Detect which cell encompasses the target text, then output its [X, Y] center coordinate. 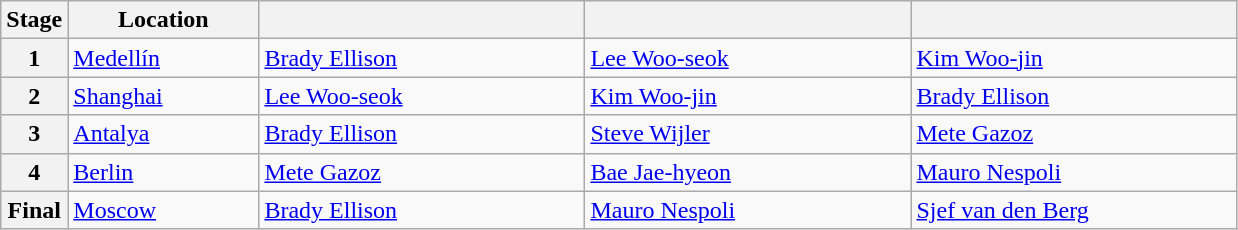
3 [34, 134]
Antalya [164, 134]
Sjef van den Berg [1074, 210]
4 [34, 172]
Moscow [164, 210]
Shanghai [164, 96]
Steve Wijler [748, 134]
Stage [34, 20]
1 [34, 58]
Bae Jae-hyeon [748, 172]
Berlin [164, 172]
Location [164, 20]
Final [34, 210]
2 [34, 96]
Medellín [164, 58]
